For the text-containing cell, return its midpoint in [x, y] coordinate format. 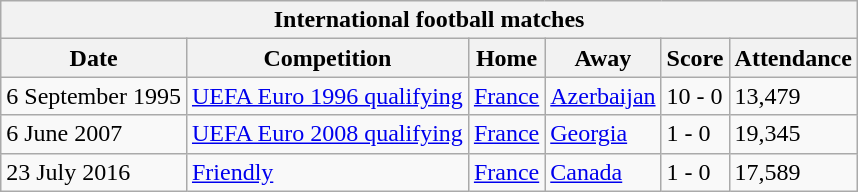
Home [506, 58]
Friendly [327, 172]
Azerbaijan [603, 96]
Competition [327, 58]
Away [603, 58]
Attendance [793, 58]
UEFA Euro 1996 qualifying [327, 96]
19,345 [793, 134]
Score [695, 58]
International football matches [430, 20]
23 July 2016 [94, 172]
Georgia [603, 134]
17,589 [793, 172]
Canada [603, 172]
13,479 [793, 96]
6 September 1995 [94, 96]
Date [94, 58]
6 June 2007 [94, 134]
UEFA Euro 2008 qualifying [327, 134]
10 - 0 [695, 96]
